Output the [X, Y] coordinate of the center of the cell containing the given text.  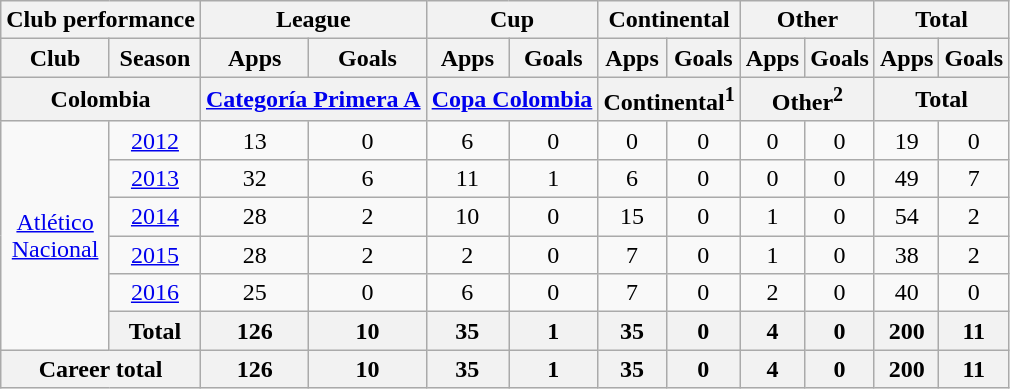
Season [154, 58]
Cup [512, 20]
2013 [154, 178]
2012 [154, 140]
40 [906, 293]
Club [56, 58]
Colombia [101, 100]
Other2 [807, 100]
Club performance [101, 20]
2014 [154, 217]
38 [906, 255]
League [313, 20]
Career total [101, 369]
Copa Colombia [512, 100]
Continental1 [669, 100]
32 [254, 178]
54 [906, 217]
Other [807, 20]
15 [632, 217]
2016 [154, 293]
2015 [154, 255]
25 [254, 293]
13 [254, 140]
19 [906, 140]
49 [906, 178]
AtléticoNacional [56, 235]
Categoría Primera A [313, 100]
Continental [669, 20]
